Return the [x, y] coordinate for the center point of the cell that contains the specified text.  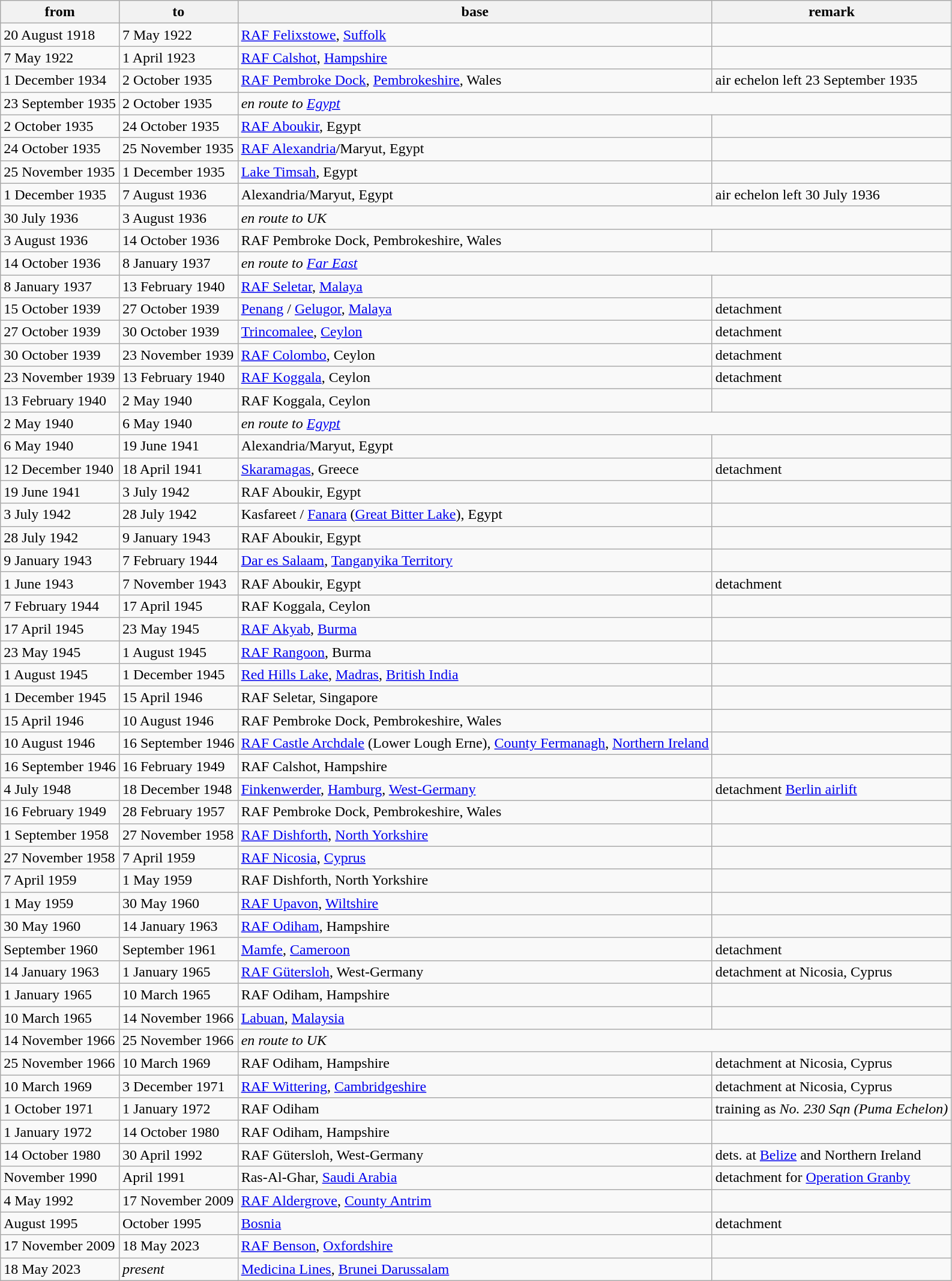
RAF Alexandria/Maryut, Egypt [475, 149]
present [178, 1269]
RAF Felixstowe, Suffolk [475, 35]
Trincomalee, Ceylon [475, 332]
Dar es Salaam, Tanganyika Territory [475, 560]
RAF Nicosia, Cyprus [475, 858]
3 December 1971 [178, 1086]
23 September 1935 [60, 103]
18 April 1941 [178, 469]
Kasfareet / Fanara (Great Bitter Lake), Egypt [475, 515]
28 February 1957 [178, 812]
en route to Far East [594, 263]
detachment Berlin airlift [831, 789]
20 August 1918 [60, 35]
October 1995 [178, 1223]
1 December 1934 [60, 80]
Mamfe, Cameroon [475, 949]
1 April 1923 [178, 58]
RAF Benson, Oxfordshire [475, 1246]
30 July 1936 [60, 217]
Red Hills Lake, Madras, British India [475, 675]
RAF Akyab, Burma [475, 629]
November 1990 [60, 1178]
remark [831, 12]
1 September 1958 [60, 835]
to [178, 12]
RAF Seletar, Malaya [475, 286]
RAF Colombo, Ceylon [475, 355]
7 November 1943 [178, 583]
RAF Upavon, Wiltshire [475, 903]
air echelon left 23 September 1935 [831, 80]
Labuan, Malaysia [475, 1018]
August 1995 [60, 1223]
air echelon left 30 July 1936 [831, 195]
detachment for Operation Granby [831, 1178]
RAF Aldergrove, County Antrim [475, 1201]
Skaramagas, Greece [475, 469]
Finkenwerder, Hamburg, West-Germany [475, 789]
Bosnia [475, 1223]
12 December 1940 [60, 469]
RAF Castle Archdale (Lower Lough Erne), County Fermanagh, Northern Ireland [475, 743]
4 May 1992 [60, 1201]
base [475, 12]
Penang / Gelugor, Malaya [475, 309]
from [60, 12]
Ras-Al-Ghar, Saudi Arabia [475, 1178]
Lake Timsah, Egypt [475, 172]
18 December 1948 [178, 789]
4 July 1948 [60, 789]
RAF Odiham [475, 1109]
RAF Wittering, Cambridgeshire [475, 1086]
1 June 1943 [60, 583]
training as No. 230 Sqn (Puma Echelon) [831, 1109]
RAF Rangoon, Burma [475, 652]
1 October 1971 [60, 1109]
RAF Seletar, Singapore [475, 698]
September 1961 [178, 949]
30 April 1992 [178, 1155]
April 1991 [178, 1178]
15 October 1939 [60, 309]
7 August 1936 [178, 195]
Medicina Lines, Brunei Darussalam [475, 1269]
September 1960 [60, 949]
dets. at Belize and Northern Ireland [831, 1155]
